For the text-containing cell, return its midpoint in [x, y] coordinate format. 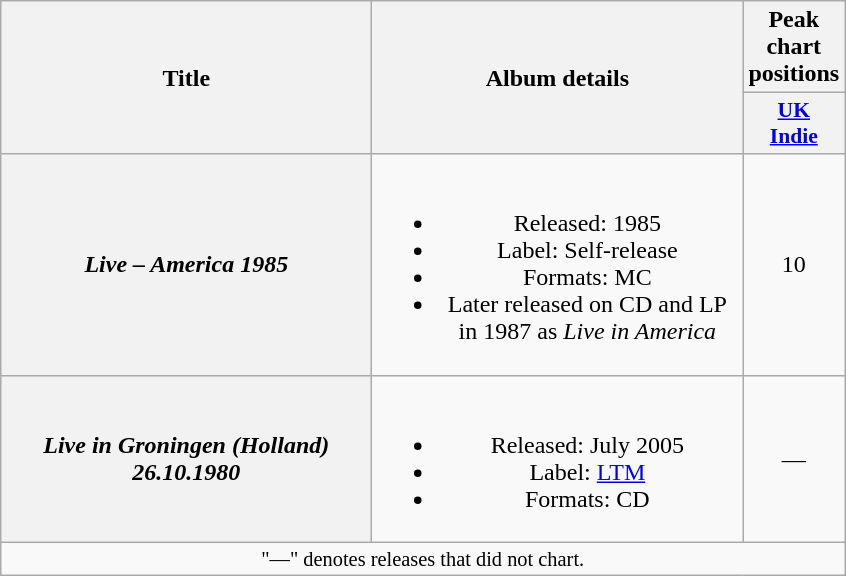
Live – America 1985 [186, 264]
"—" denotes releases that did not chart. [423, 559]
Peak chart positions [794, 47]
Album details [558, 78]
Live in Groningen (Holland) 26.10.1980 [186, 458]
Released: 1985Label: Self-releaseFormats: MCLater released on CD and LP in 1987 as Live in America [558, 264]
Title [186, 78]
— [794, 458]
Released: July 2005Label: LTMFormats: CD [558, 458]
UKIndie [794, 124]
10 [794, 264]
